From the cell containing the given text, extract its center point as (X, Y) coordinate. 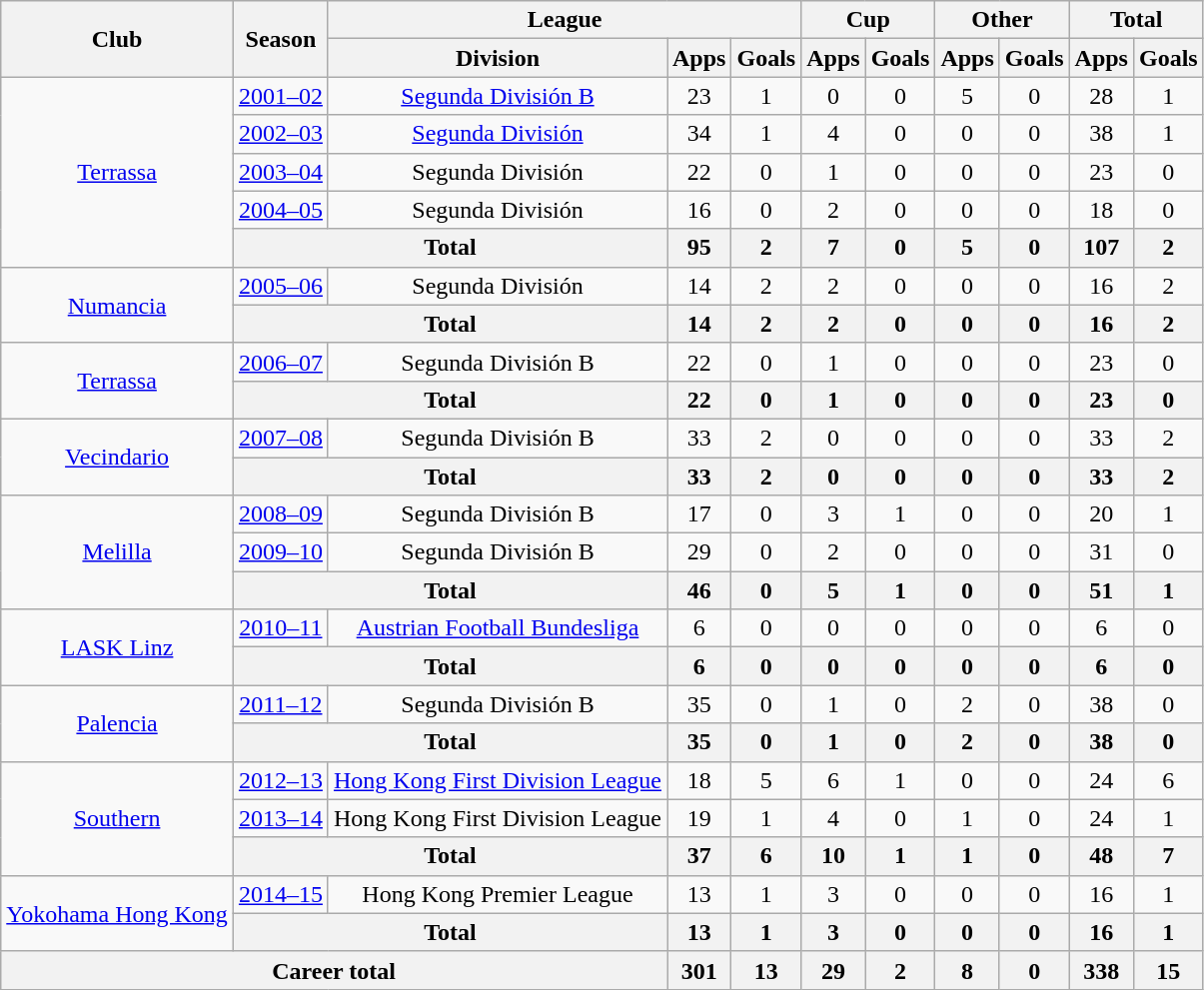
20 (1101, 514)
2004–05 (280, 210)
Other (1002, 20)
2009–10 (280, 552)
2003–04 (280, 172)
2011–12 (280, 704)
338 (1101, 970)
League (564, 20)
Melilla (118, 552)
46 (699, 590)
28 (1101, 96)
2001–02 (280, 96)
2002–03 (280, 134)
Season (280, 39)
51 (1101, 590)
15 (1168, 970)
Club (118, 39)
Career total (334, 970)
Austrian Football Bundesliga (498, 628)
Numancia (118, 305)
301 (699, 970)
2014–15 (280, 894)
Southern (118, 818)
10 (833, 856)
19 (699, 818)
17 (699, 514)
2010–11 (280, 628)
LASK Linz (118, 647)
34 (699, 134)
31 (1101, 552)
Yokohama Hong Kong (118, 913)
2006–07 (280, 362)
2008–09 (280, 514)
Vecindario (118, 457)
Palencia (118, 723)
Hong Kong Premier League (498, 894)
95 (699, 248)
8 (967, 970)
2005–06 (280, 286)
2013–14 (280, 818)
Division (498, 58)
2007–08 (280, 438)
48 (1101, 856)
37 (699, 856)
107 (1101, 248)
Cup (868, 20)
2012–13 (280, 780)
